Scan for the cell matching the given text and deliver its [X, Y] coordinate at center. 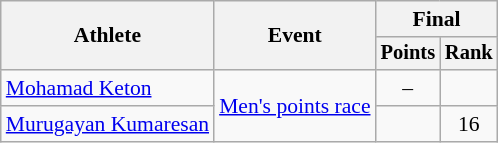
Event [294, 36]
Points [408, 54]
Mohamad Keton [108, 88]
– [408, 88]
Rank [469, 54]
Murugayan Kumaresan [108, 124]
Athlete [108, 36]
Men's points race [294, 106]
16 [469, 124]
Final [437, 19]
